Detect which cell encompasses the target text, then output its (x, y) center coordinate. 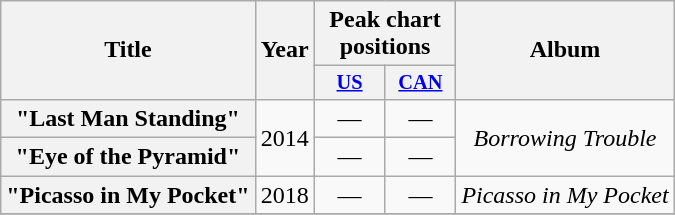
2018 (284, 195)
US (350, 83)
"Picasso in My Pocket" (128, 195)
2014 (284, 137)
CAN (420, 83)
"Last Man Standing" (128, 118)
Picasso in My Pocket (565, 195)
Title (128, 50)
Album (565, 50)
Year (284, 50)
Peak chart positions (385, 34)
"Eye of the Pyramid" (128, 157)
Borrowing Trouble (565, 137)
